For the text-containing cell, return its midpoint in [X, Y] coordinate format. 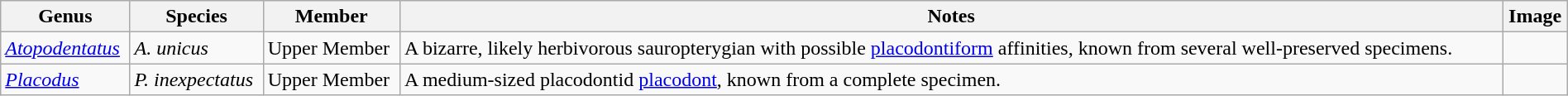
Atopodentatus [65, 48]
Species [197, 17]
A. unicus [197, 48]
A medium-sized placodontid placodont, known from a complete specimen. [951, 79]
Genus [65, 17]
Placodus [65, 79]
P. inexpectatus [197, 79]
A bizarre, likely herbivorous sauropterygian with possible placodontiform affinities, known from several well-preserved specimens. [951, 48]
Member [331, 17]
Notes [951, 17]
Image [1535, 17]
